For the text-containing cell, return its midpoint in [x, y] coordinate format. 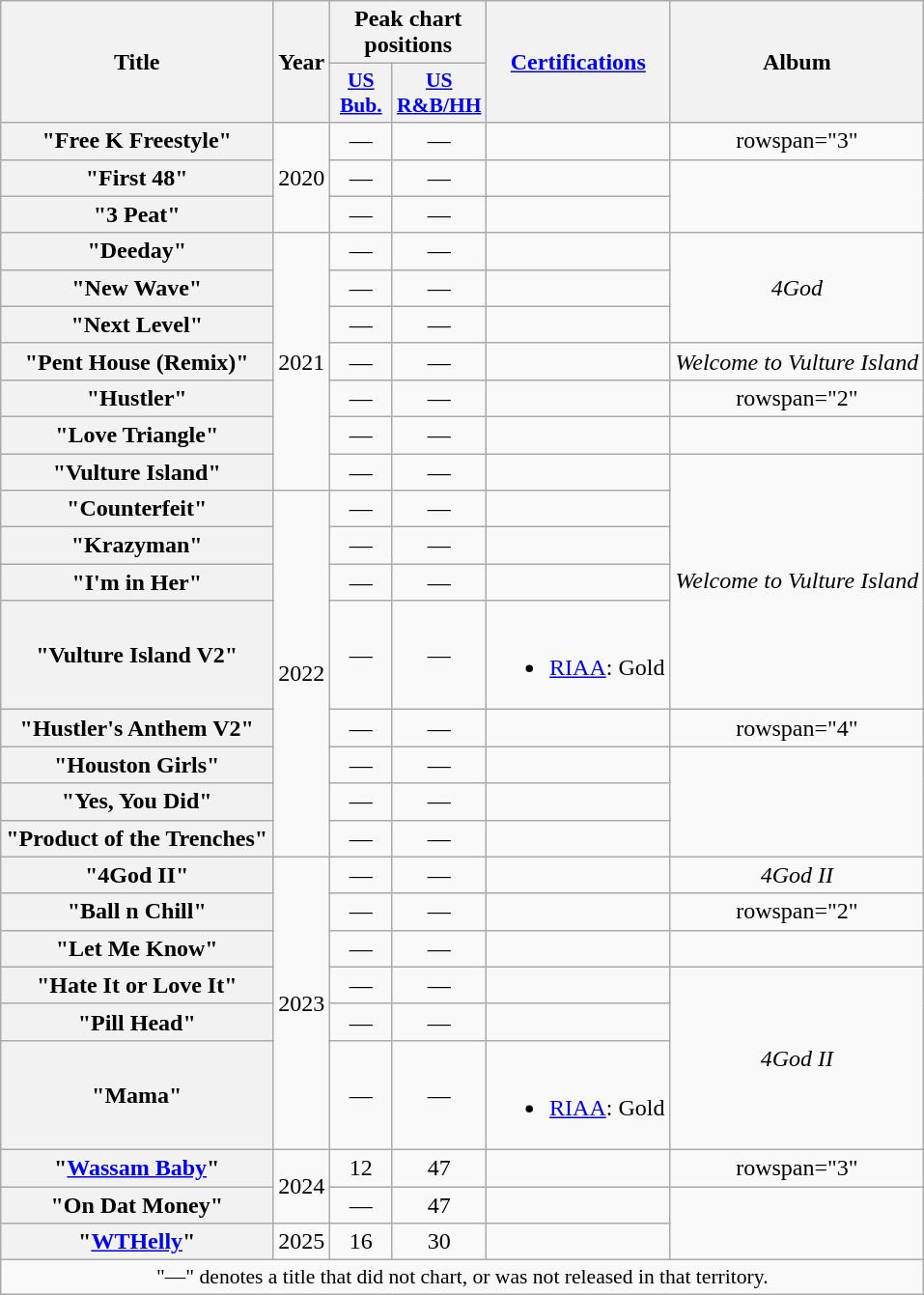
"4God II" [137, 875]
Certifications [578, 62]
"Vulture Island V2" [137, 655]
"Hustler's Anthem V2" [137, 728]
"On Dat Money" [137, 1204]
2021 [301, 361]
"3 Peat" [137, 214]
"Love Triangle" [137, 435]
Title [137, 62]
USR&B/HH [439, 93]
2020 [301, 178]
2025 [301, 1242]
"New Wave" [137, 288]
"Hate It or Love It" [137, 985]
2022 [301, 674]
4God [798, 288]
"Vulture Island" [137, 472]
Year [301, 62]
"I'm in Her" [137, 582]
30 [439, 1242]
2023 [301, 1002]
"Product of the Trenches" [137, 838]
"Ball n Chill" [137, 912]
"Houston Girls" [137, 765]
"Krazyman" [137, 546]
Peak chart positions [408, 33]
12 [361, 1168]
USBub. [361, 93]
16 [361, 1242]
"Counterfeit" [137, 509]
"—" denotes a title that did not chart, or was not released in that territory. [462, 1278]
"WTHelly" [137, 1242]
"Pent House (Remix)" [137, 361]
rowspan="4" [798, 728]
"Wassam Baby" [137, 1168]
Album [798, 62]
"Mama" [137, 1095]
2024 [301, 1186]
"Yes, You Did" [137, 802]
"First 48" [137, 178]
"Pill Head" [137, 1022]
"Hustler" [137, 398]
"Deeday" [137, 251]
"Let Me Know" [137, 948]
"Next Level" [137, 324]
"Free K Freestyle" [137, 141]
